Provide the (x, y) coordinate of the cell's center where the given text is located.  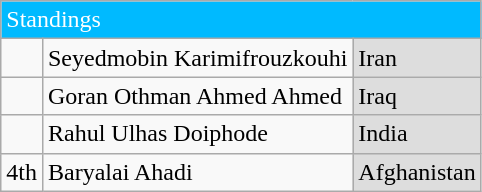
Baryalai Ahadi (197, 172)
Rahul Ulhas Doiphode (197, 134)
Seyedmobin Karimifrouzkouhi (197, 58)
Iran (417, 58)
Standings (241, 20)
Goran Othman Ahmed Ahmed (197, 96)
Iraq (417, 96)
4th (22, 172)
Afghanistan (417, 172)
India (417, 134)
